For the text-containing cell, return its midpoint in [X, Y] coordinate format. 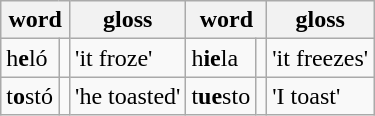
heló [30, 58]
tostó [30, 96]
tuesto [221, 96]
'it froze' [128, 58]
'it freezes' [320, 58]
'he toasted' [128, 96]
hiela [221, 58]
'I toast' [320, 96]
